Locate the cell with the specified text and output its (X, Y) center coordinate. 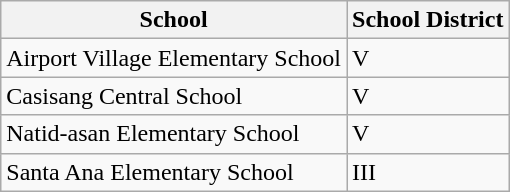
Casisang Central School (174, 96)
School District (428, 20)
Airport Village Elementary School (174, 58)
III (428, 172)
Santa Ana Elementary School (174, 172)
Natid-asan Elementary School (174, 134)
School (174, 20)
